Provide the [x, y] coordinate of the cell's center where the given text is located.  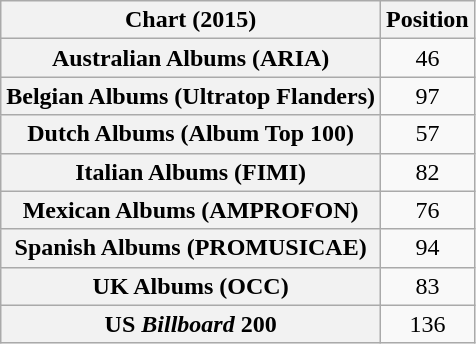
Mexican Albums (AMPROFON) [191, 210]
46 [428, 58]
Italian Albums (FIMI) [191, 172]
136 [428, 324]
Dutch Albums (Album Top 100) [191, 134]
Belgian Albums (Ultratop Flanders) [191, 96]
US Billboard 200 [191, 324]
94 [428, 248]
57 [428, 134]
UK Albums (OCC) [191, 286]
Chart (2015) [191, 20]
83 [428, 286]
Spanish Albums (PROMUSICAE) [191, 248]
76 [428, 210]
97 [428, 96]
82 [428, 172]
Australian Albums (ARIA) [191, 58]
Position [428, 20]
